Output the (x, y) coordinate of the center of the cell containing the given text.  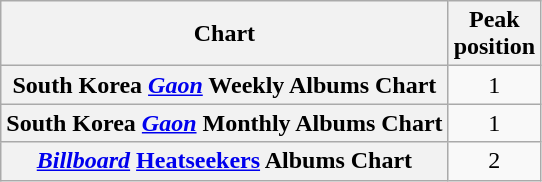
Billboard Heatseekers Albums Chart (224, 161)
Peakposition (494, 34)
South Korea Gaon Weekly Albums Chart (224, 85)
2 (494, 161)
Chart (224, 34)
South Korea Gaon Monthly Albums Chart (224, 123)
